From the cell containing the given text, extract its center point as (X, Y) coordinate. 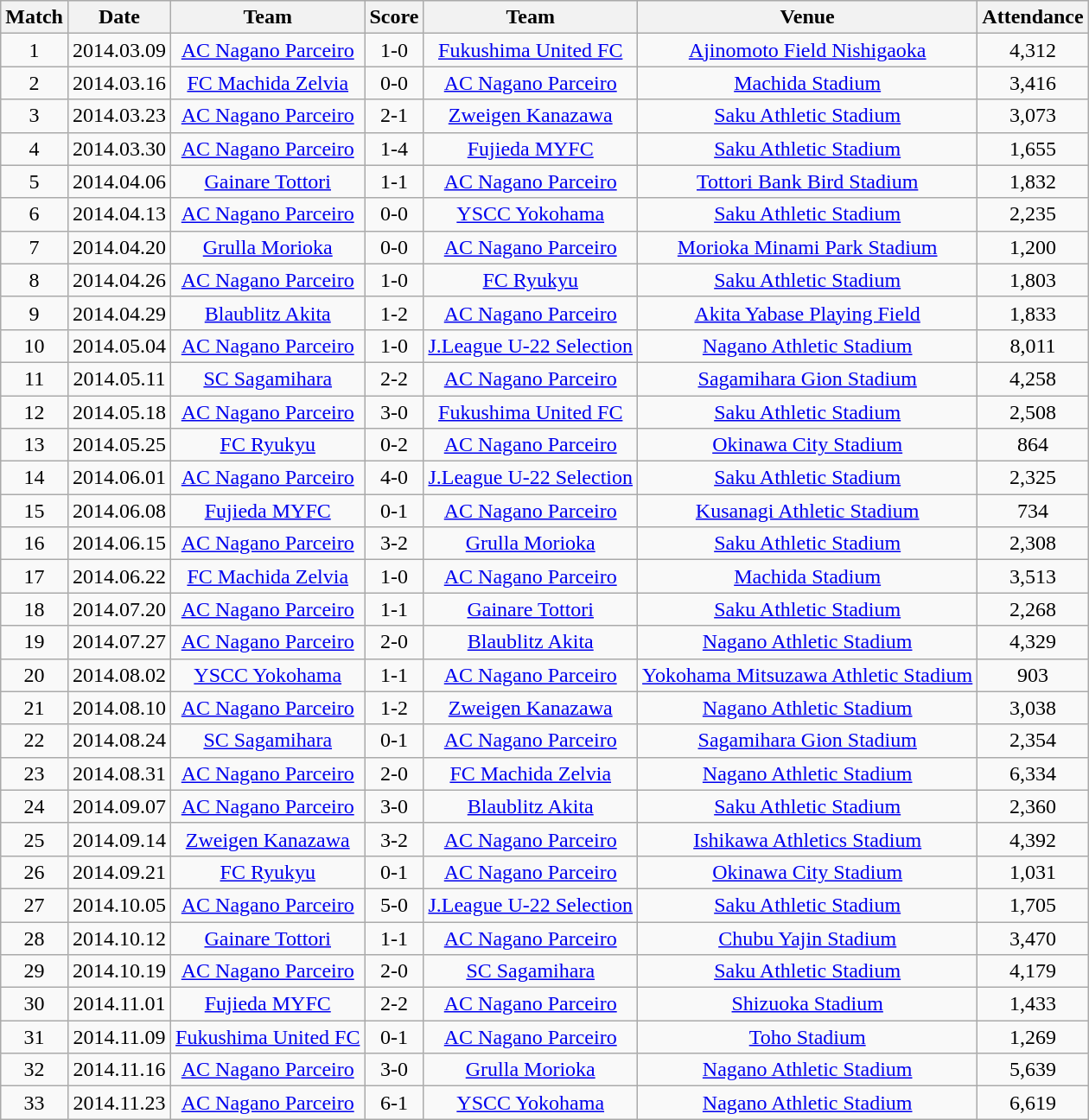
2014.07.20 (119, 609)
5 (35, 181)
Shizuoka Stadium (807, 1004)
734 (1033, 511)
7 (35, 247)
4,392 (1033, 839)
17 (35, 576)
12 (35, 412)
11 (35, 379)
4,258 (1033, 379)
3,470 (1033, 938)
31 (35, 1037)
1,269 (1033, 1037)
Venue (807, 17)
33 (35, 1103)
6,334 (1033, 773)
8 (35, 280)
30 (35, 1004)
21 (35, 708)
2014.04.06 (119, 181)
1,655 (1033, 149)
2014.10.05 (119, 905)
Ishikawa Athletics Stadium (807, 839)
6,619 (1033, 1103)
2014.06.08 (119, 511)
2014.09.07 (119, 806)
4,312 (1033, 50)
2014.06.15 (119, 544)
Chubu Yajin Stadium (807, 938)
Morioka Minami Park Stadium (807, 247)
6-1 (394, 1103)
1,433 (1033, 1004)
2014.05.25 (119, 445)
4,329 (1033, 642)
2014.03.30 (119, 149)
2,354 (1033, 741)
864 (1033, 445)
2014.03.09 (119, 50)
2014.11.01 (119, 1004)
15 (35, 511)
2014.06.01 (119, 478)
1,803 (1033, 280)
20 (35, 675)
25 (35, 839)
29 (35, 971)
2,360 (1033, 806)
3,513 (1033, 576)
2014.08.31 (119, 773)
24 (35, 806)
2014.05.18 (119, 412)
1,200 (1033, 247)
2014.04.29 (119, 313)
2,268 (1033, 609)
3 (35, 116)
Ajinomoto Field Nishigaoka (807, 50)
32 (35, 1070)
2014.04.13 (119, 214)
5-0 (394, 905)
2014.11.16 (119, 1070)
23 (35, 773)
2014.10.12 (119, 938)
2014.11.09 (119, 1037)
4,179 (1033, 971)
2,308 (1033, 544)
2014.05.11 (119, 379)
1,031 (1033, 872)
2014.03.16 (119, 83)
3,038 (1033, 708)
10 (35, 346)
14 (35, 478)
2014.08.24 (119, 741)
9 (35, 313)
Yokohama Mitsuzawa Athletic Stadium (807, 675)
6 (35, 214)
2014.05.04 (119, 346)
2,508 (1033, 412)
1,833 (1033, 313)
Score (394, 17)
2014.06.22 (119, 576)
2014.04.26 (119, 280)
2014.10.19 (119, 971)
Tottori Bank Bird Stadium (807, 181)
2,235 (1033, 214)
0-2 (394, 445)
1 (35, 50)
18 (35, 609)
Toho Stadium (807, 1037)
903 (1033, 675)
2,325 (1033, 478)
Akita Yabase Playing Field (807, 313)
27 (35, 905)
1,832 (1033, 181)
3,416 (1033, 83)
1-4 (394, 149)
26 (35, 872)
22 (35, 741)
2 (35, 83)
1,705 (1033, 905)
5,639 (1033, 1070)
2014.11.23 (119, 1103)
2014.03.23 (119, 116)
2-1 (394, 116)
4-0 (394, 478)
28 (35, 938)
13 (35, 445)
2014.04.20 (119, 247)
Kusanagi Athletic Stadium (807, 511)
2014.08.10 (119, 708)
Match (35, 17)
Date (119, 17)
16 (35, 544)
2014.09.21 (119, 872)
2014.08.02 (119, 675)
3,073 (1033, 116)
4 (35, 149)
8,011 (1033, 346)
Attendance (1033, 17)
2014.07.27 (119, 642)
19 (35, 642)
2014.09.14 (119, 839)
